From the cell containing the given text, extract its center point as [X, Y] coordinate. 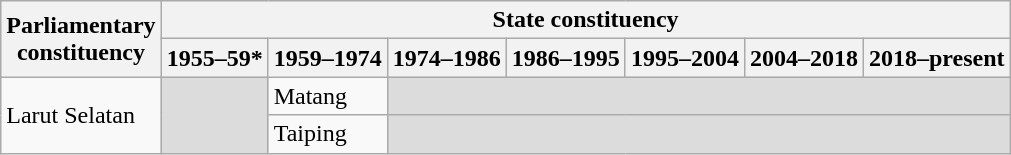
State constituency [586, 20]
1959–1974 [328, 58]
Larut Selatan [81, 115]
1995–2004 [684, 58]
Taiping [328, 134]
2018–present [936, 58]
Parliamentaryconstituency [81, 39]
2004–2018 [804, 58]
1974–1986 [446, 58]
1955–59* [214, 58]
1986–1995 [566, 58]
Matang [328, 96]
